Search for the cell housing the specified text and yield its (X, Y) center coordinate. 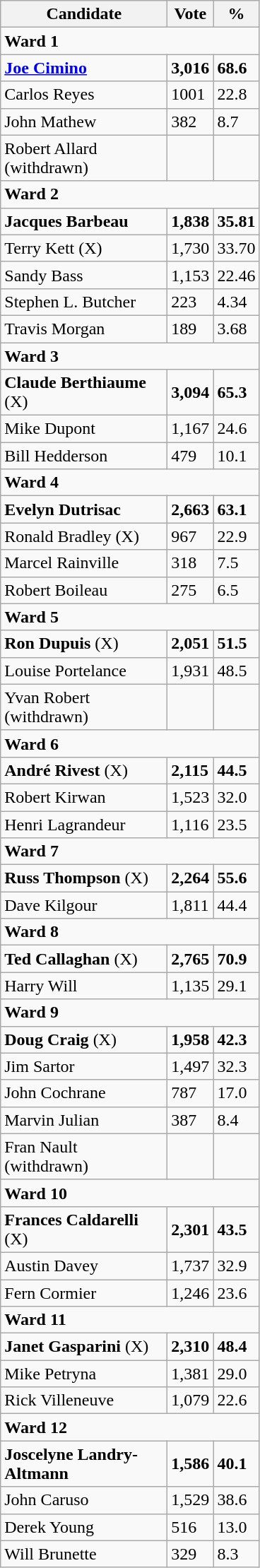
275 (191, 590)
Marcel Rainville (84, 563)
Harry Will (84, 986)
1,931 (191, 671)
Evelyn Dutrisac (84, 509)
10.1 (236, 456)
1,381 (191, 1374)
44.4 (236, 905)
40.1 (236, 1464)
24.6 (236, 429)
Claude Berthiaume (X) (84, 393)
Robert Allard (withdrawn) (84, 158)
% (236, 14)
Ward 11 (130, 1320)
22.6 (236, 1401)
1,586 (191, 1464)
2,310 (191, 1347)
1,079 (191, 1401)
Ward 2 (130, 194)
1,737 (191, 1266)
Ted Callaghan (X) (84, 959)
17.0 (236, 1093)
Terry Kett (X) (84, 248)
Ronald Bradley (X) (84, 536)
2,301 (191, 1230)
2,765 (191, 959)
2,663 (191, 509)
Fern Cormier (84, 1292)
44.5 (236, 770)
70.9 (236, 959)
Ward 6 (130, 743)
Mike Dupont (84, 429)
8.3 (236, 1554)
38.6 (236, 1500)
Ron Dupuis (X) (84, 644)
Louise Portelance (84, 671)
48.5 (236, 671)
32.0 (236, 797)
8.7 (236, 122)
382 (191, 122)
Travis Morgan (84, 329)
68.6 (236, 68)
787 (191, 1093)
23.6 (236, 1292)
Will Brunette (84, 1554)
Ward 9 (130, 1013)
1,811 (191, 905)
John Cochrane (84, 1093)
Ward 5 (130, 617)
Ward 1 (130, 41)
22.8 (236, 95)
Jacques Barbeau (84, 221)
Sandy Bass (84, 275)
Frances Caldarelli (X) (84, 1230)
42.3 (236, 1039)
Janet Gasparini (X) (84, 1347)
3,016 (191, 68)
1,116 (191, 825)
2,115 (191, 770)
23.5 (236, 825)
1,958 (191, 1039)
8.4 (236, 1120)
22.46 (236, 275)
John Caruso (84, 1500)
1001 (191, 95)
318 (191, 563)
479 (191, 456)
65.3 (236, 393)
Joscelyne Landry-Altmann (84, 1464)
329 (191, 1554)
Vote (191, 14)
Robert Boileau (84, 590)
7.5 (236, 563)
Henri Lagrandeur (84, 825)
33.70 (236, 248)
967 (191, 536)
35.81 (236, 221)
Ward 3 (130, 355)
Bill Hedderson (84, 456)
Ward 10 (130, 1193)
Jim Sartor (84, 1066)
32.9 (236, 1266)
Russ Thompson (X) (84, 878)
Ward 4 (130, 483)
1,838 (191, 221)
13.0 (236, 1527)
189 (191, 329)
2,264 (191, 878)
48.4 (236, 1347)
55.6 (236, 878)
Robert Kirwan (84, 797)
Ward 7 (130, 851)
Mike Petryna (84, 1374)
Ward 12 (130, 1427)
1,153 (191, 275)
63.1 (236, 509)
Yvan Robert (withdrawn) (84, 707)
Stephen L. Butcher (84, 302)
Marvin Julian (84, 1120)
3.68 (236, 329)
Rick Villeneuve (84, 1401)
32.3 (236, 1066)
1,246 (191, 1292)
Joe Cimino (84, 68)
2,051 (191, 644)
29.1 (236, 986)
51.5 (236, 644)
André Rivest (X) (84, 770)
Dave Kilgour (84, 905)
387 (191, 1120)
223 (191, 302)
Derek Young (84, 1527)
4.34 (236, 302)
Fran Nault (withdrawn) (84, 1156)
John Mathew (84, 122)
516 (191, 1527)
6.5 (236, 590)
Candidate (84, 14)
1,167 (191, 429)
3,094 (191, 393)
Doug Craig (X) (84, 1039)
43.5 (236, 1230)
29.0 (236, 1374)
1,730 (191, 248)
1,135 (191, 986)
1,497 (191, 1066)
1,529 (191, 1500)
Ward 8 (130, 932)
Carlos Reyes (84, 95)
22.9 (236, 536)
Austin Davey (84, 1266)
1,523 (191, 797)
